From the cell containing the given text, extract its center point as (X, Y) coordinate. 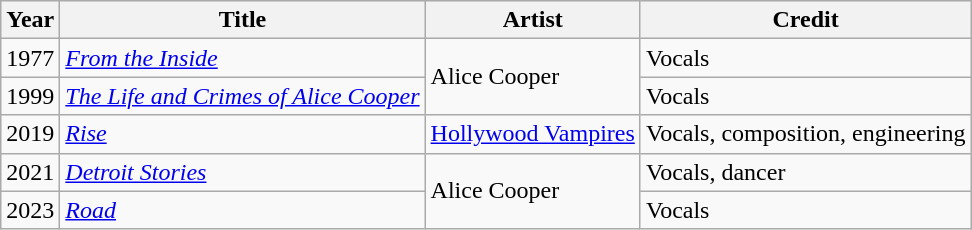
Vocals, composition, engineering (806, 134)
The Life and Crimes of Alice Cooper (242, 96)
2021 (30, 172)
Detroit Stories (242, 172)
Rise (242, 134)
Artist (532, 20)
1999 (30, 96)
Hollywood Vampires (532, 134)
Credit (806, 20)
Title (242, 20)
1977 (30, 58)
Road (242, 210)
Year (30, 20)
From the Inside (242, 58)
Vocals, dancer (806, 172)
2019 (30, 134)
2023 (30, 210)
